Find where the given text appears and provide that cell's center as (x, y) coordinate. 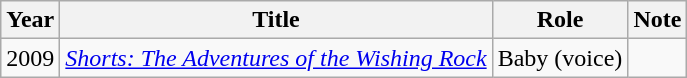
2009 (30, 58)
Note (658, 20)
Shorts: The Adventures of the Wishing Rock (276, 58)
Role (560, 20)
Baby (voice) (560, 58)
Title (276, 20)
Year (30, 20)
